Identify which cell holds the provided text, then report its [X, Y] central coordinate. 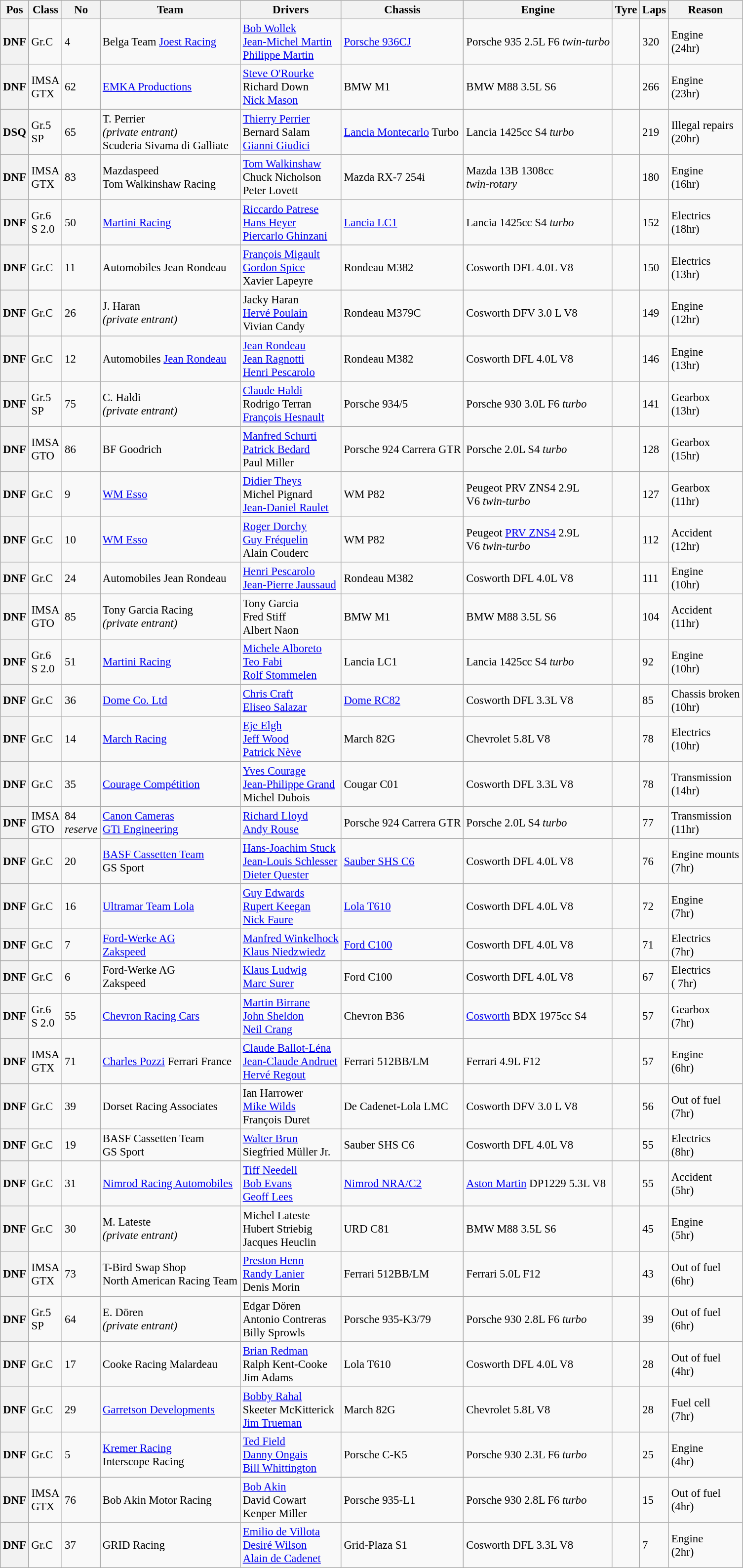
Charles Pozzi Ferrari France [170, 1061]
Engine(16hr) [705, 177]
Chassis broken(10hr) [705, 701]
Klaus Ludwig Marc Surer [290, 977]
Engine(7hr) [705, 907]
75 [81, 404]
Engine(23hr) [705, 87]
35 [81, 784]
Canon CamerasGTi Engineering [170, 823]
12 [81, 359]
Preston Henn Randy Lanier Denis Morin [290, 1274]
83 [81, 177]
URD C81 [402, 1229]
150 [655, 268]
29 [81, 1410]
146 [655, 359]
Porsche 935-K3/79 [402, 1319]
Mazda RX-7 254i [402, 177]
Guy Edwards Rupert Keegan Nick Faure [290, 907]
Didier Theys Michel Pignard Jean-Daniel Raulet [290, 494]
Edgar Dören Antonio Contreras Billy Sprowls [290, 1319]
67 [655, 977]
Ferrari 5.0L F12 [538, 1274]
Mazda 13B 1308cc twin-rotary [538, 177]
112 [655, 539]
Garretson Developments [170, 1410]
149 [655, 313]
Nimrod NRA/C2 [402, 1184]
9 [81, 494]
Eje Elgh Jeff Wood Patrick Nève [290, 739]
Ferrari 4.9L F12 [538, 1061]
Gearbox(7hr) [705, 1016]
C. Haldi(private entrant) [170, 404]
30 [81, 1229]
266 [655, 87]
Class [45, 10]
Dorset Racing Associates [170, 1106]
84reserve [81, 823]
Manfred Winkelhock Klaus Niedzwiedz [290, 946]
Mazdaspeed Tom Walkinshaw Racing [170, 177]
73 [81, 1274]
320 [655, 42]
Grid-Plaza S1 [402, 1545]
Reason [705, 10]
Electrics( 7hr) [705, 977]
Chris Craft Eliseo Salazar [290, 701]
50 [81, 223]
20 [81, 862]
De Cadenet-Lola LMC [402, 1106]
Dome RC82 [402, 701]
Engine(4hr) [705, 1455]
64 [81, 1319]
Porsche 936CJ [402, 42]
6 [81, 977]
Tony Garcia Racing(private entrant) [170, 617]
111 [655, 578]
Nimrod Racing Automobiles [170, 1184]
Richard Lloyd Andy Rouse [290, 823]
Yves Courage Jean-Philippe Grand Michel Dubois [290, 784]
24 [81, 578]
Emilio de Villota Desiré Wilson Alain de Cadenet [290, 1545]
Bob Akin David Cowart Kenper Miller [290, 1500]
31 [81, 1184]
Electrics(7hr) [705, 946]
Engine [538, 10]
Aston Martin DP1229 5.3L V8 [538, 1184]
92 [655, 662]
Tiff Needell Bob Evans Geoff Lees [290, 1184]
72 [655, 907]
45 [655, 1229]
Porsche 930 2.3L F6 turbo [538, 1455]
180 [655, 177]
François Migault Gordon Spice Xavier Lapeyre [290, 268]
Ted Field Danny Ongais Bill Whittington [290, 1455]
Rondeau M379C [402, 313]
E. Dören (private entrant) [170, 1319]
Laps [655, 10]
Steve O'Rourke Richard Down Nick Mason [290, 87]
Gearbox(15hr) [705, 449]
T. Perrier (private entrant) Scuderia Sivama di Galliate [170, 132]
Porsche 934/5 [402, 404]
Michel Lateste Hubert Striebig Jacques Heuclin [290, 1229]
Cooke Racing Malardeau [170, 1364]
Drivers [290, 10]
141 [655, 404]
Electrics(18hr) [705, 223]
Courage Compétition [170, 784]
Tony Garcia Fred Stiff Albert Naon [290, 617]
Roger Dorchy Guy Fréquelin Alain Couderc [290, 539]
104 [655, 617]
Out of fuel(7hr) [705, 1106]
77 [655, 823]
5 [81, 1455]
Bobby Rahal Skeeter McKitterick Jim Trueman [290, 1410]
Engine(6hr) [705, 1061]
219 [655, 132]
EMKA Productions [170, 87]
Belga Team Joest Racing [170, 42]
37 [81, 1545]
Gearbox(13hr) [705, 404]
Porsche 930 3.0L F6 turbo [538, 404]
Fuel cell(7hr) [705, 1410]
Team [170, 10]
26 [81, 313]
Tom Walkinshaw Chuck Nicholson Peter Lovett [290, 177]
Tyre [626, 10]
T-Bird Swap Shop North American Racing Team [170, 1274]
Thierry Perrier Bernard Salam Gianni Giudici [290, 132]
Bob Akin Motor Racing [170, 1500]
March Racing [170, 739]
Jacky Haran Hervé Poulain Vivian Candy [290, 313]
Gearbox(11hr) [705, 494]
Pos [15, 10]
Electrics(10hr) [705, 739]
Engine(13hr) [705, 359]
Claude Haldi Rodrigo Terran François Hesnault [290, 404]
M. Lateste (private entrant) [170, 1229]
Bob Wollek Jean-Michel Martin Philippe Martin [290, 42]
17 [81, 1364]
Kremer Racing Interscope Racing [170, 1455]
36 [81, 701]
Hans-Joachim Stuck Jean-Louis Schlesser Dieter Quester [290, 862]
No [81, 10]
Accident(5hr) [705, 1184]
152 [655, 223]
Transmission(14hr) [705, 784]
Electrics(8hr) [705, 1145]
62 [81, 87]
Chevron B36 [402, 1016]
Lancia Montecarlo Turbo [402, 132]
65 [81, 132]
Walter Brun Siegfried Müller Jr. [290, 1145]
Dome Co. Ltd [170, 701]
Engine(12hr) [705, 313]
4 [81, 42]
25 [655, 1455]
Cougar C01 [402, 784]
Claude Ballot-Léna Jean-Claude Andruet Hervé Regout [290, 1061]
56 [655, 1106]
J. Haran(private entrant) [170, 313]
Chevron Racing Cars [170, 1016]
Chassis [402, 10]
Cosworth BDX 1975cc S4 [538, 1016]
128 [655, 449]
Ian Harrower Mike Wilds François Duret [290, 1106]
DSQ [15, 132]
Electrics(13hr) [705, 268]
Engine(5hr) [705, 1229]
Manfred Schurti Patrick Bedard Paul Miller [290, 449]
Accident(11hr) [705, 617]
Accident(12hr) [705, 539]
19 [81, 1145]
Porsche 935 2.5L F6 twin-turbo [538, 42]
Transmission(11hr) [705, 823]
10 [81, 539]
Brian Redman Ralph Kent-Cooke Jim Adams [290, 1364]
11 [81, 268]
127 [655, 494]
16 [81, 907]
Ultramar Team Lola [170, 907]
Riccardo Patrese Hans Heyer Piercarlo Ghinzani [290, 223]
Jean Rondeau Jean Ragnotti Henri Pescarolo [290, 359]
Porsche C-K5 [402, 1455]
Henri Pescarolo Jean-Pierre Jaussaud [290, 578]
Martin Birrane John Sheldon Neil Crang [290, 1016]
86 [81, 449]
Engine(2hr) [705, 1545]
Engine(24hr) [705, 42]
Porsche 935-L1 [402, 1500]
51 [81, 662]
GRID Racing [170, 1545]
15 [655, 1500]
14 [81, 739]
43 [655, 1274]
Michele Alboreto Teo Fabi Rolf Stommelen [290, 662]
Illegal repairs(20hr) [705, 132]
Engine mounts(7hr) [705, 862]
BF Goodrich [170, 449]
